Provide the (x, y) coordinate of the cell's center where the given text is located.  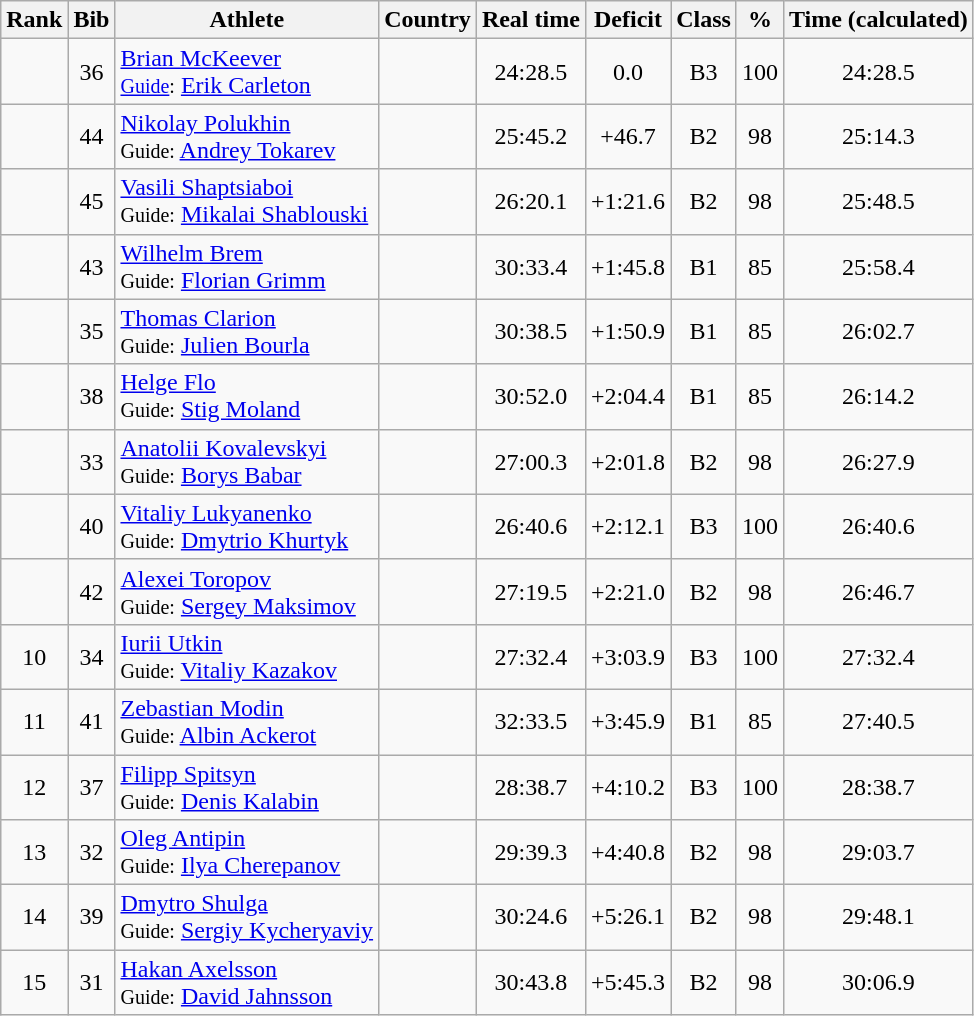
37 (92, 786)
27:00.3 (530, 462)
Athlete (247, 20)
32 (92, 852)
Wilhelm BremGuide: Florian Grimm (247, 266)
39 (92, 918)
+2:12.1 (628, 526)
Hakan AxelssonGuide: David Jahnsson (247, 982)
25:48.5 (878, 202)
14 (34, 918)
Real time (530, 20)
+4:10.2 (628, 786)
33 (92, 462)
31 (92, 982)
Filipp SpitsynGuide: Denis Kalabin (247, 786)
+3:03.9 (628, 656)
25:45.2 (530, 136)
35 (92, 332)
30:43.8 (530, 982)
43 (92, 266)
25:14.3 (878, 136)
40 (92, 526)
15 (34, 982)
Iurii UtkinGuide: Vitaliy Kazakov (247, 656)
26:46.7 (878, 592)
27:19.5 (530, 592)
Rank (34, 20)
Thomas ClarionGuide: Julien Bourla (247, 332)
44 (92, 136)
30:33.4 (530, 266)
+3:45.9 (628, 722)
+1:50.9 (628, 332)
Deficit (628, 20)
+5:26.1 (628, 918)
+1:21.6 (628, 202)
+46.7 (628, 136)
Anatolii KovalevskyiGuide: Borys Babar (247, 462)
30:38.5 (530, 332)
Time (calculated) (878, 20)
36 (92, 72)
+1:45.8 (628, 266)
Vasili ShaptsiaboiGuide: Mikalai Shablouski (247, 202)
0.0 (628, 72)
+2:21.0 (628, 592)
Brian McKeeverGuide: Erik Carleton (247, 72)
26:14.2 (878, 396)
30:24.6 (530, 918)
Helge FloGuide: Stig Moland (247, 396)
29:39.3 (530, 852)
41 (92, 722)
+4:40.8 (628, 852)
Class (704, 20)
+2:01.8 (628, 462)
Bib (92, 20)
Oleg AntipinGuide: Ilya Cherepanov (247, 852)
45 (92, 202)
30:52.0 (530, 396)
26:20.1 (530, 202)
13 (34, 852)
42 (92, 592)
10 (34, 656)
Alexei ToropovGuide: Sergey Maksimov (247, 592)
+2:04.4 (628, 396)
25:58.4 (878, 266)
29:03.7 (878, 852)
29:48.1 (878, 918)
Dmytro ShulgaGuide: Sergiy Kycheryaviy (247, 918)
27:40.5 (878, 722)
38 (92, 396)
+5:45.3 (628, 982)
Country (428, 20)
34 (92, 656)
26:02.7 (878, 332)
% (760, 20)
Zebastian ModinGuide: Albin Ackerot (247, 722)
Nikolay PolukhinGuide: Andrey Tokarev (247, 136)
12 (34, 786)
32:33.5 (530, 722)
11 (34, 722)
26:27.9 (878, 462)
Vitaliy LukyanenkoGuide: Dmytrio Khurtyk (247, 526)
30:06.9 (878, 982)
